Find where the given text appears and provide that cell's center as [x, y] coordinate. 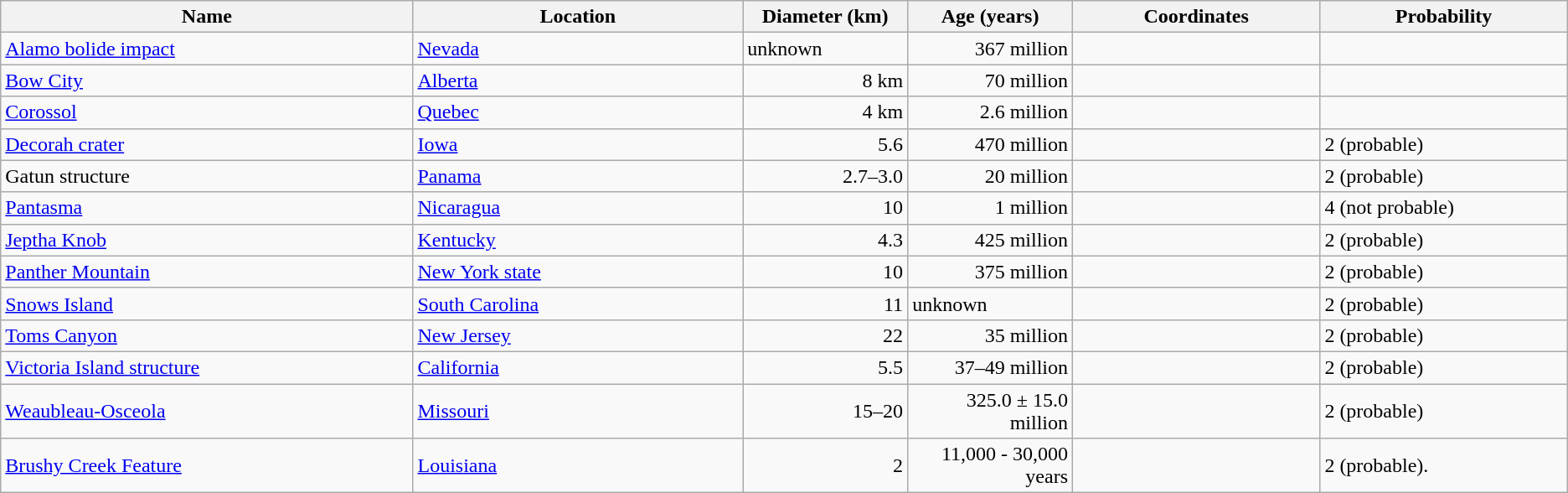
375 million [990, 272]
22 [826, 335]
Victoria Island structure [207, 367]
Diameter (km) [826, 17]
35 million [990, 335]
20 million [990, 176]
4 (not probable) [1444, 208]
Age (years) [990, 17]
Location [578, 17]
325.0 ± 15.0 million [990, 411]
Iowa [578, 144]
Nicaragua [578, 208]
Probability [1444, 17]
70 million [990, 80]
2.7–3.0 [826, 176]
California [578, 367]
Alamo bolide impact [207, 49]
2 [826, 466]
Kentucky [578, 240]
Louisiana [578, 466]
Name [207, 17]
2 (probable). [1444, 466]
Pantasma [207, 208]
4.3 [826, 240]
11 [826, 304]
470 million [990, 144]
367 million [990, 49]
11,000 - 30,000 years [990, 466]
Nevada [578, 49]
Panther Mountain [207, 272]
New Jersey [578, 335]
Gatun structure [207, 176]
1 million [990, 208]
Alberta [578, 80]
Weaubleau-Osceola [207, 411]
Snows Island [207, 304]
5.6 [826, 144]
8 km [826, 80]
Missouri [578, 411]
Coordinates [1196, 17]
Decorah crater [207, 144]
15–20 [826, 411]
425 million [990, 240]
Toms Canyon [207, 335]
Jeptha Knob [207, 240]
4 km [826, 112]
South Carolina [578, 304]
Bow City [207, 80]
5.5 [826, 367]
Corossol [207, 112]
2.6 million [990, 112]
37–49 million [990, 367]
Brushy Creek Feature [207, 466]
Quebec [578, 112]
New York state [578, 272]
Panama [578, 176]
